Search for the cell housing the specified text and yield its (x, y) center coordinate. 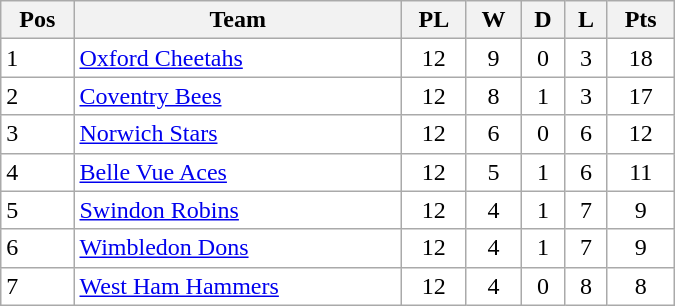
18 (640, 58)
Coventry Bees (238, 96)
L (586, 20)
17 (640, 96)
Wimbledon Dons (238, 248)
Pos (38, 20)
2 (38, 96)
Belle Vue Aces (238, 172)
D (543, 20)
W (494, 20)
West Ham Hammers (238, 286)
Pts (640, 20)
11 (640, 172)
PL (434, 20)
Oxford Cheetahs (238, 58)
Swindon Robins (238, 210)
Norwich Stars (238, 134)
Team (238, 20)
